Scan for the cell matching the given text and deliver its [x, y] coordinate at center. 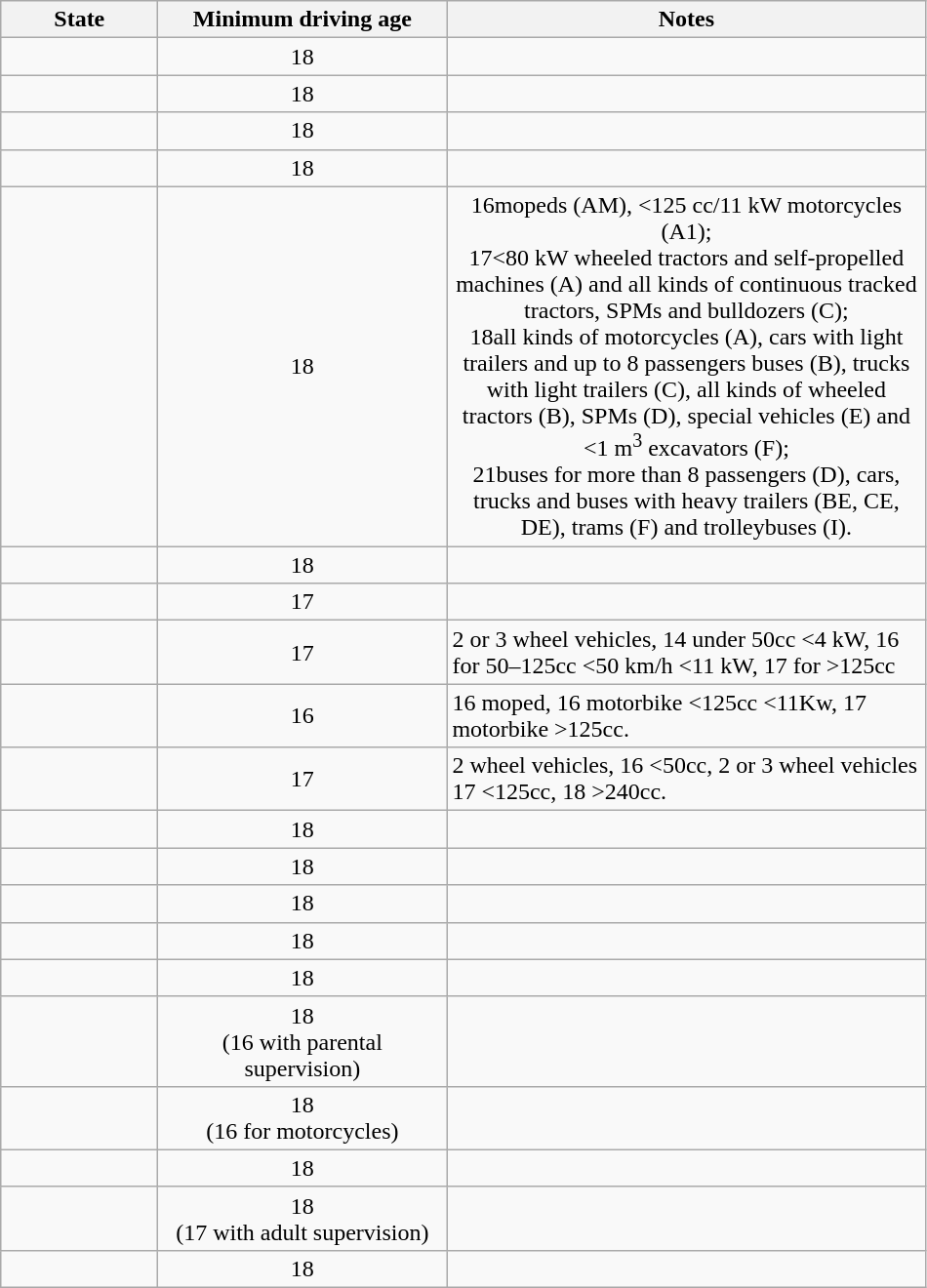
16 [302, 716]
Minimum driving age [302, 20]
18(16 with parental supervision) [302, 1041]
State [80, 20]
16 moped, 16 motorbike <125cc <11Kw, 17 motorbike >125cc. [687, 716]
18(17 with adult supervision) [302, 1218]
2 or 3 wheel vehicles, 14 under 50cc <4 kW, 16 for 50–125cc <50 km/h <11 kW, 17 for >125cc [687, 652]
18(16 for motorcycles) [302, 1118]
2 wheel vehicles, 16 <50cc, 2 or 3 wheel vehicles 17 <125cc, 18 >240cc. [687, 779]
Notes [687, 20]
